Return the [x, y] coordinate for the center point of the cell that contains the specified text.  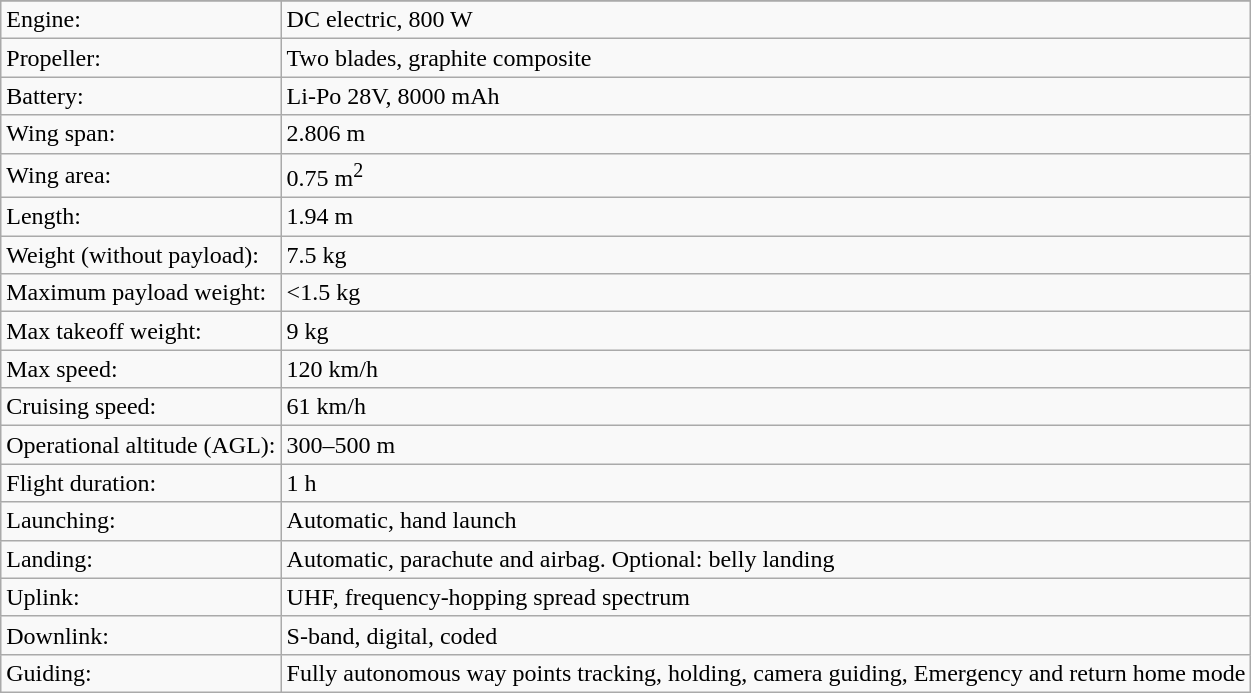
Cruising speed: [141, 407]
2.806 m [766, 134]
Max takeoff weight: [141, 331]
Automatic, hand launch [766, 521]
Downlink: [141, 635]
300–500 m [766, 445]
61 km/h [766, 407]
Wing area: [141, 176]
Engine: [141, 20]
Uplink: [141, 597]
Flight duration: [141, 483]
0.75 m2 [766, 176]
Two blades, graphite composite [766, 58]
Launching: [141, 521]
Automatic, parachute and airbag. Optional: belly landing [766, 559]
7.5 kg [766, 255]
Max speed: [141, 369]
Maximum payload weight: [141, 293]
UHF, frequency-hopping spread spectrum [766, 597]
Landing: [141, 559]
Weight (without payload): [141, 255]
Li-Po 28V, 8000 mAh [766, 96]
1.94 m [766, 217]
Fully autonomous way points tracking, holding, camera guiding, Emergency and return home mode [766, 673]
1 h [766, 483]
Battery: [141, 96]
S-band, digital, coded [766, 635]
9 kg [766, 331]
120 km/h [766, 369]
DC electric, 800 W [766, 20]
Wing span: [141, 134]
Propeller: [141, 58]
Length: [141, 217]
<1.5 kg [766, 293]
Guiding: [141, 673]
Operational altitude (AGL): [141, 445]
